Output the (x, y) coordinate of the center of the cell containing the given text.  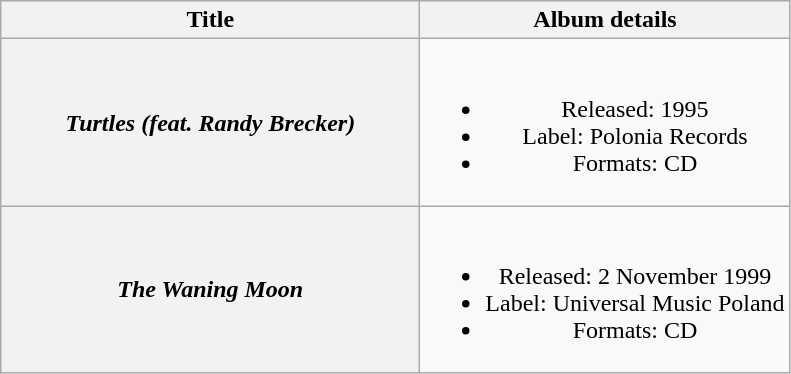
Album details (605, 20)
Released: 2 November 1999Label: Universal Music PolandFormats: CD (605, 290)
Turtles (feat. Randy Brecker) (210, 122)
Title (210, 20)
The Waning Moon (210, 290)
Released: 1995Label: Polonia RecordsFormats: CD (605, 122)
